Extract the [x, y] coordinate from the center of the cell holding the provided text.  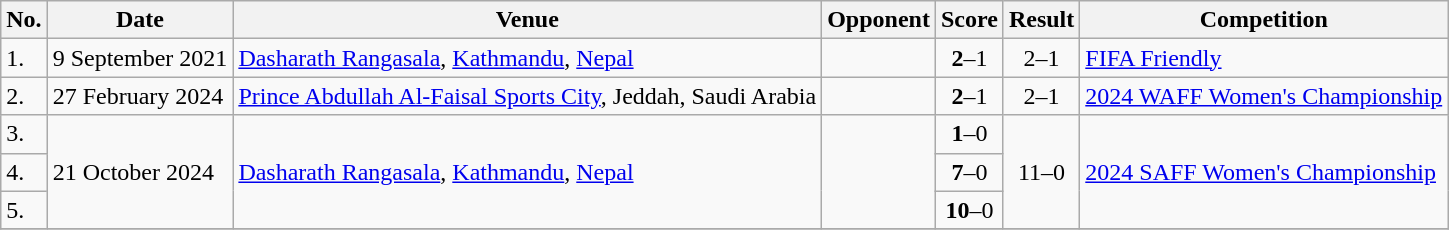
3. [24, 134]
No. [24, 20]
Prince Abdullah Al-Faisal Sports City, Jeddah, Saudi Arabia [528, 96]
1. [24, 58]
4. [24, 172]
Venue [528, 20]
21 October 2024 [140, 172]
2. [24, 96]
Score [969, 20]
Competition [1264, 20]
Date [140, 20]
10–0 [969, 210]
Opponent [879, 20]
11–0 [1041, 172]
27 February 2024 [140, 96]
9 September 2021 [140, 58]
7–0 [969, 172]
FIFA Friendly [1264, 58]
2024 SAFF Women's Championship [1264, 172]
5. [24, 210]
2024 WAFF Women's Championship [1264, 96]
Result [1041, 20]
1–0 [969, 134]
